Identify which cell holds the provided text, then report its [x, y] central coordinate. 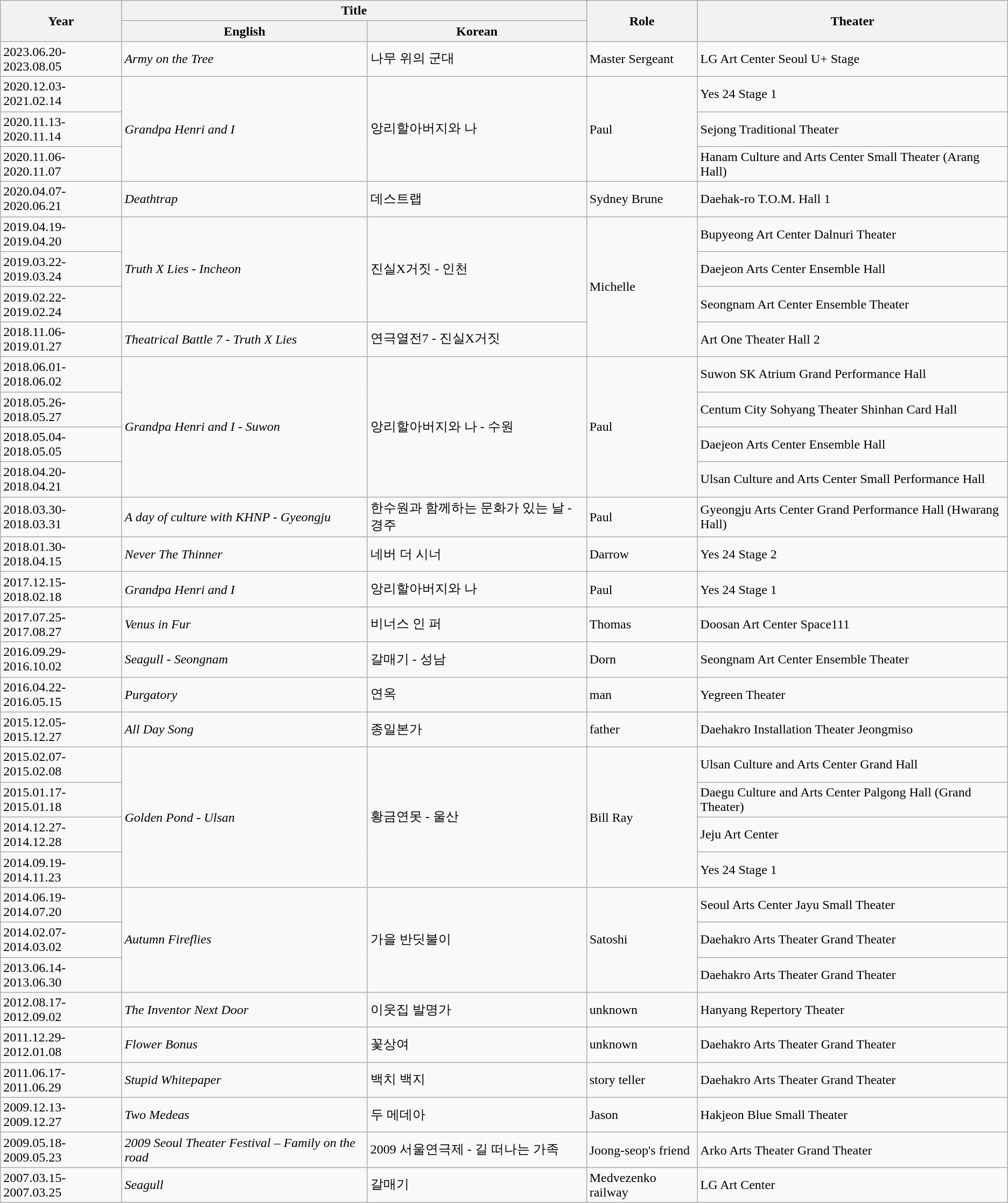
2019.03.22-2019.03.24 [61, 269]
Jeju Art Center [852, 835]
앙리할아버지와 나 - 수원 [477, 426]
Never The Thinner [244, 555]
Korean [477, 31]
Yegreen Theater [852, 695]
2020.11.13-2020.11.14 [61, 129]
Flower Bonus [244, 1045]
갈매기 - 성남 [477, 659]
2023.06.20-2023.08.05 [61, 59]
Daehak-ro T.O.M. Hall 1 [852, 199]
Hanam Culture and Arts Center Small Theater (Arang Hall) [852, 164]
Sydney Brune [642, 199]
2019.02.22-2019.02.24 [61, 304]
Venus in Fur [244, 625]
2014.09.19-2014.11.23 [61, 869]
2011.12.29-2012.01.08 [61, 1045]
Medvezenko railway [642, 1185]
2020.11.06-2020.11.07 [61, 164]
Jason [642, 1115]
Ulsan Culture and Arts Center Small Performance Hall [852, 479]
2017.12.15-2018.02.18 [61, 589]
Daegu Culture and Arts Center Palgong Hall (Grand Theater) [852, 799]
Satoshi [642, 939]
2012.08.17-2012.09.02 [61, 1010]
2007.03.15-2007.03.25 [61, 1185]
LG Art Center [852, 1185]
2018.05.04-2018.05.05 [61, 445]
이웃집 발명가 [477, 1010]
Daehakro Installation Theater Jeongmiso [852, 729]
한수원과 함께하는 문화가 있는 날 - 경주 [477, 517]
2016.04.22-2016.05.15 [61, 695]
Joong-seop's friend [642, 1150]
2013.06.14-2013.06.30 [61, 975]
2009 서울연극제 - 길 떠나는 가족 [477, 1150]
Year [61, 21]
Art One Theater Hall 2 [852, 339]
Autumn Fireflies [244, 939]
2017.07.25-2017.08.27 [61, 625]
Thomas [642, 625]
Gyeongju Arts Center Grand Performance Hall (Hwarang Hall) [852, 517]
Hanyang Repertory Theater [852, 1010]
Golden Pond - Ulsan [244, 817]
진실X거짓 - 인천 [477, 269]
father [642, 729]
네버 더 시너 [477, 555]
2020.12.03-2021.02.14 [61, 94]
가을 반딧불이 [477, 939]
2014.12.27-2014.12.28 [61, 835]
2018.04.20-2018.04.21 [61, 479]
두 메데아 [477, 1115]
2009.12.13-2009.12.27 [61, 1115]
Deathtrap [244, 199]
2020.04.07-2020.06.21 [61, 199]
All Day Song [244, 729]
LG Art Center Seoul U+ Stage [852, 59]
Suwon SK Atrium Grand Performance Hall [852, 374]
Bupyeong Art Center Dalnuri Theater [852, 234]
2009 Seoul Theater Festival – Family on the road [244, 1150]
story teller [642, 1080]
Stupid Whitepaper [244, 1080]
비너스 인 퍼 [477, 625]
Theatrical Battle 7 - Truth X Lies [244, 339]
2015.01.17-2015.01.18 [61, 799]
나무 위의 군대 [477, 59]
Bill Ray [642, 817]
Hakjeon Blue Small Theater [852, 1115]
2014.06.19-2014.07.20 [61, 905]
Darrow [642, 555]
man [642, 695]
2018.05.26-2018.05.27 [61, 409]
2011.06.17-2011.06.29 [61, 1080]
2016.09.29-2016.10.02 [61, 659]
2018.06.01-2018.06.02 [61, 374]
2014.02.07-2014.03.02 [61, 939]
Michelle [642, 286]
2019.04.19-2019.04.20 [61, 234]
갈매기 [477, 1185]
2015.02.07-2015.02.08 [61, 765]
The Inventor Next Door [244, 1010]
Theater [852, 21]
Grandpa Henri and I - Suwon [244, 426]
종일본가 [477, 729]
Arko Arts Theater Grand Theater [852, 1150]
연옥 [477, 695]
Dorn [642, 659]
Army on the Tree [244, 59]
연극열전7 - 진실X거짓 [477, 339]
백치 백지 [477, 1080]
Sejong Traditional Theater [852, 129]
2018.01.30-2018.04.15 [61, 555]
Master Sergeant [642, 59]
Doosan Art Center Space111 [852, 625]
A day of culture with KHNP - Gyeongju [244, 517]
꽃상여 [477, 1045]
Title [354, 11]
Truth X Lies - Incheon [244, 269]
Purgatory [244, 695]
Seagull [244, 1185]
2015.12.05-2015.12.27 [61, 729]
2018.11.06-2019.01.27 [61, 339]
English [244, 31]
Ulsan Culture and Arts Center Grand Hall [852, 765]
Centum City Sohyang Theater Shinhan Card Hall [852, 409]
황금연못 - 울산 [477, 817]
Seoul Arts Center Jayu Small Theater [852, 905]
2009.05.18-2009.05.23 [61, 1150]
Two Medeas [244, 1115]
Role [642, 21]
데스트랩 [477, 199]
2018.03.30-2018.03.31 [61, 517]
Yes 24 Stage 2 [852, 555]
Seagull - Seongnam [244, 659]
